Capture the cell that displays the provided text and extract its [x, y] central coordinate. 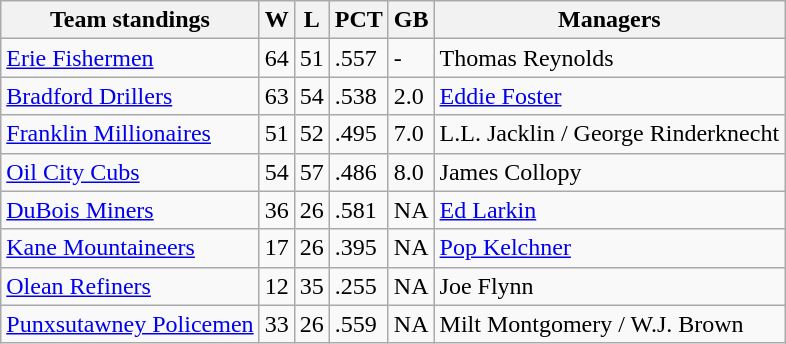
52 [312, 134]
.255 [358, 286]
36 [276, 210]
PCT [358, 20]
L.L. Jacklin / George Rinderknecht [610, 134]
Eddie Foster [610, 96]
GB [411, 20]
7.0 [411, 134]
57 [312, 172]
Ed Larkin [610, 210]
Joe Flynn [610, 286]
DuBois Miners [130, 210]
Bradford Drillers [130, 96]
.559 [358, 324]
Thomas Reynolds [610, 58]
33 [276, 324]
35 [312, 286]
Franklin Millionaires [130, 134]
Erie Fishermen [130, 58]
2.0 [411, 96]
- [411, 58]
17 [276, 248]
L [312, 20]
.395 [358, 248]
Oil City Cubs [130, 172]
.486 [358, 172]
.495 [358, 134]
12 [276, 286]
James Collopy [610, 172]
Pop Kelchner [610, 248]
W [276, 20]
Managers [610, 20]
Olean Refiners [130, 286]
.557 [358, 58]
.581 [358, 210]
Kane Mountaineers [130, 248]
8.0 [411, 172]
64 [276, 58]
Team standings [130, 20]
Punxsutawney Policemen [130, 324]
63 [276, 96]
Milt Montgomery / W.J. Brown [610, 324]
.538 [358, 96]
